Return the (x, y) coordinate for the center point of the cell that contains the specified text.  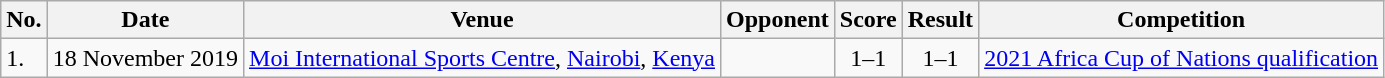
Moi International Sports Centre, Nairobi, Kenya (482, 58)
Opponent (777, 20)
Score (868, 20)
Result (940, 20)
Competition (1182, 20)
2021 Africa Cup of Nations qualification (1182, 58)
1. (24, 58)
18 November 2019 (145, 58)
Date (145, 20)
No. (24, 20)
Venue (482, 20)
